Detect which cell encompasses the target text, then output its [X, Y] center coordinate. 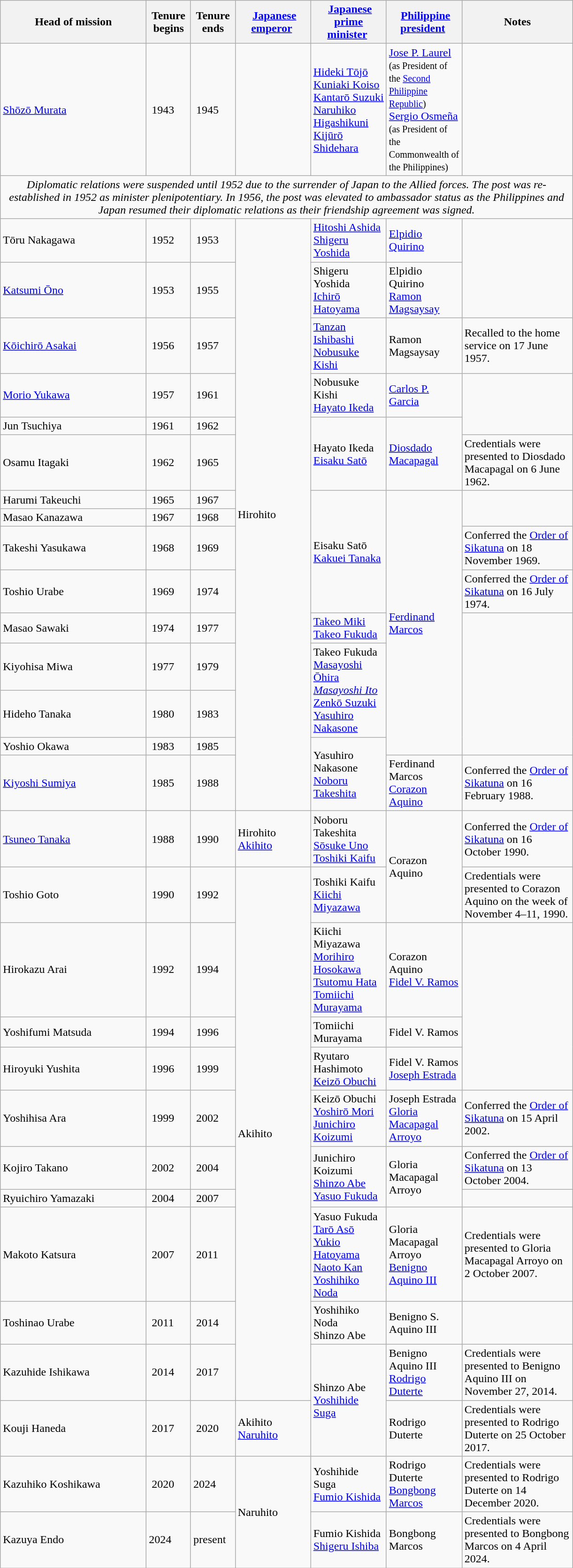
Morio Yukawa [73, 395]
Elpidio QuirinoRamon Magsaysay [424, 290]
Osamu Itagaki [73, 463]
Kiyohisa Miwa [73, 667]
Hirokazu Arai [73, 970]
Yoshihide SugaFumio Kishida [348, 1484]
1979 [213, 667]
Credentials were presented to Gloria Macapagal Arroyo on 2 October 2007. [517, 1254]
Tanzan IshibashiNobusuke Kishi [348, 345]
Tenure begins [169, 22]
Masao Sawaki [73, 628]
Tōru Nakagawa [73, 240]
Kazuhiko Koshikawa [73, 1484]
Japanese emperor [273, 22]
Gloria Macapagal ArroyoBenigno Aquino III [424, 1254]
Elpidio Quirino [424, 240]
Shōzō Murata [73, 110]
Toshinao Urabe [73, 1323]
Katsumi Ōno [73, 290]
Corazon AquinoFidel V. Ramos [424, 970]
Masao Kanazawa [73, 517]
Corazon Aquino [424, 867]
Credentials were presented to Benigno Aquino III on November 27, 2014. [517, 1372]
Kōichirō Asakai [73, 345]
Benigno Aquino IIIRodrigo Duterte [424, 1372]
Takeo FukudaMasayoshi ŌhiraMasayoshi ItoZenkō SuzukiYasuhiro Nakasone [348, 690]
HirohitoAkihito [273, 839]
Conferred the Order of Sikatuna on 13 October 2004. [517, 1168]
Yoshihisa Ara [73, 1118]
Toshio Goto [73, 895]
Gloria Macapagal Arroyo [424, 1177]
Rodrigo DuterteBongbong Marcos [424, 1484]
Hitoshi AshidaShigeru Yoshida [348, 240]
Yoshio Okawa [73, 746]
1945 [213, 110]
Toshio Urabe [73, 591]
Conferred the Order of Sikatuna on 16 July 1974. [517, 591]
Credentials were presented to Bongbong Marcos on 4 April 2024. [517, 1540]
Kojiro Takano [73, 1168]
Takeo MikiTakeo Fukuda [348, 628]
Yasuhiro NakasoneNoboru Takeshita [348, 774]
Credentials were presented to Rodrigo Duterte on 14 December 2020. [517, 1484]
present [213, 1540]
Credentials were presented to Diosdado Macapagal on 6 June 1962. [517, 463]
Takeshi Yasukawa [73, 548]
Ryutaro HashimotoKeizō Obuchi [348, 1069]
Jose P. Laurel (as President of the Second Philippine Republic)Sergio Osmeña (as President of the Commonwealth of the Philippines) [424, 110]
1952 [169, 240]
Harumi Takeuchi [73, 499]
Makoto Katsura [73, 1254]
1943 [169, 110]
Tomiichi Murayama [348, 1032]
Conferred the Order of Sikatuna on 18 November 1969. [517, 548]
Hayato IkedaEisaku Satō [348, 453]
Hiroyuki Yushita [73, 1069]
Hirohito [273, 515]
Nobusuke KishiHayato Ikeda [348, 395]
Hideki TōjōKuniaki KoisoKantarō SuzukiNaruhiko HigashikuniKijūrō Shidehara [348, 110]
Kazuhide Ishikawa [73, 1372]
Notes [517, 22]
Yasuo FukudaTarō AsōYukio HatoyamaNaoto KanYoshihiko Noda [348, 1254]
Akihito [273, 1134]
Credentials were presented to Corazon Aquino on the week of November 4–11, 1990. [517, 895]
Yoshihiko NodaShinzo Abe [348, 1323]
Conferred the Order of Sikatuna on 15 April 2002. [517, 1118]
Benigno S. Aquino III [424, 1323]
Rodrigo Duterte [424, 1429]
Ferdinand Marcos [424, 622]
Fumio KishidaShigeru Ishiba [348, 1540]
Shinzo AbeYoshihide Suga [348, 1400]
1956 [169, 345]
AkihitoNaruhito [273, 1429]
Fidel V. Ramos [424, 1032]
Tenure ends [213, 22]
Credentials were presented to Rodrigo Duterte on 25 October 2017. [517, 1429]
Conferred the Order of Sikatuna on 16 October 1990. [517, 839]
Noboru TakeshitaSōsuke UnoToshiki Kaifu [348, 839]
Yoshifumi Matsuda [73, 1032]
Jun Tsuchiya [73, 426]
Keizō ObuchiYoshirō MoriJunichiro Koizumi [348, 1118]
Junichiro KoizumiShinzo AbeYasuo Fukuda [348, 1177]
Kiichi MiyazawaMorihiro HosokawaTsutomu HataTomiichi Murayama [348, 970]
Toshiki KaifuKiichi Miyazawa [348, 895]
1955 [213, 290]
Fidel V. RamosJoseph Estrada [424, 1069]
Japanese prime minister [348, 22]
Ryuichiro Yamazaki [73, 1198]
Joseph EstradaGloria Macapagal Arroyo [424, 1118]
Kiyoshi Sumiya [73, 783]
Shigeru YoshidaIchirō Hatoyama [348, 290]
Bongbong Marcos [424, 1540]
1980 [169, 714]
Recalled to the home service on 17 June 1957. [517, 345]
Diosdado Macapagal [424, 453]
Kazuya Endo [73, 1540]
Hideho Tanaka [73, 714]
Head of mission [73, 22]
Eisaku SatōKakuei Tanaka [348, 551]
Ramon Magsaysay [424, 345]
Tsuneo Tanaka [73, 839]
Kouji Haneda [73, 1429]
Naruhito [273, 1512]
Philippine president [424, 22]
Ferdinand MarcosCorazon Aquino [424, 783]
Carlos P. Garcia [424, 395]
Conferred the Order of Sikatuna on 16 February 1988. [517, 783]
